Detect which cell encompasses the target text, then output its (X, Y) center coordinate. 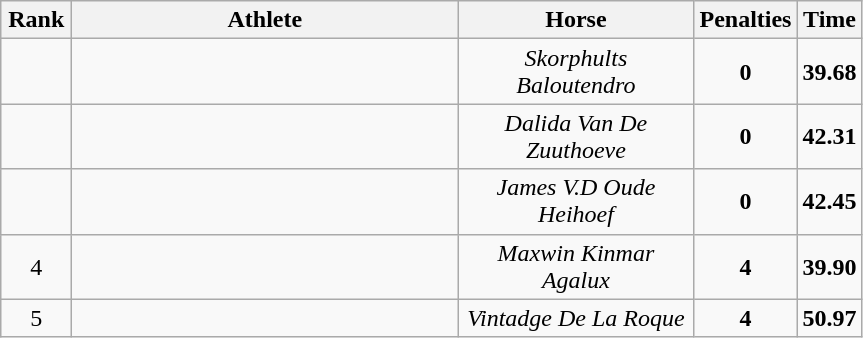
50.97 (830, 318)
Skorphults Baloutendro (576, 72)
Rank (36, 20)
42.45 (830, 202)
Penalties (746, 20)
39.68 (830, 72)
Dalida Van De Zuuthoeve (576, 136)
Maxwin Kinmar Agalux (576, 266)
Time (830, 20)
5 (36, 318)
Athlete (265, 20)
Vintadge De La Roque (576, 318)
39.90 (830, 266)
James V.D Oude Heihoef (576, 202)
Horse (576, 20)
42.31 (830, 136)
